Find where the given text appears and provide that cell's center as [X, Y] coordinate. 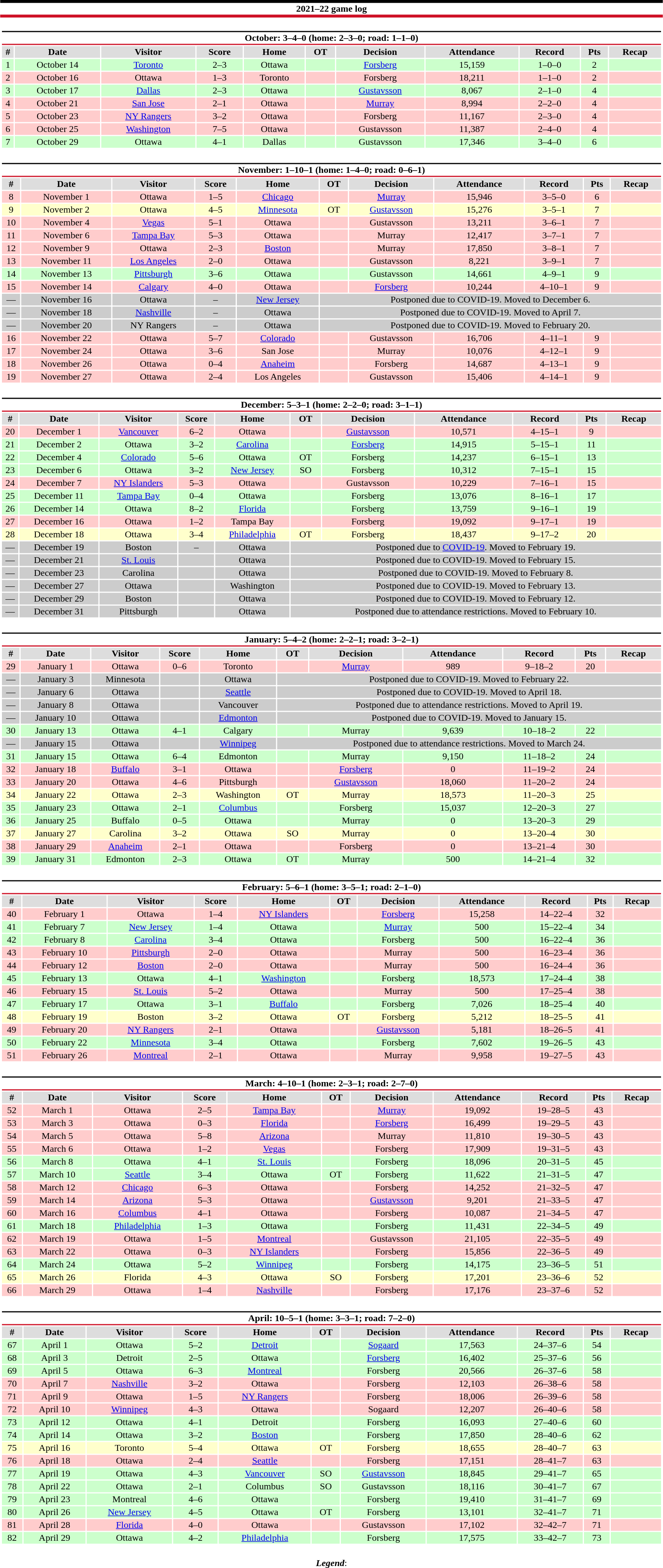
15,856 [478, 1252]
4–15–1 [545, 432]
November 13 [66, 274]
11,431 [478, 1226]
8,067 [472, 91]
December 14 [59, 509]
April 18 [55, 1461]
10,244 [479, 287]
16,093 [472, 1422]
30–41–7 [550, 1486]
15,258 [482, 914]
8–2 [196, 509]
April 16 [55, 1448]
4–11–1 [554, 338]
9–16–1 [545, 509]
Postponed due to COVID-19. Moved to April 18. [469, 692]
19–31–5 [553, 1149]
50 [12, 1042]
February 17 [65, 1004]
18–25–5 [556, 1017]
28–40–6 [550, 1435]
9,150 [453, 757]
Postponed due to attendance restrictions. Moved to February 10. [475, 612]
16 [11, 338]
April 5 [55, 1371]
18,096 [478, 1161]
April 3 [55, 1358]
989 [453, 666]
77 [12, 1474]
6–4 [179, 757]
10,571 [464, 432]
14 [11, 274]
January 22 [55, 795]
13–20–3 [539, 820]
Postponed due to COVID-19. Moved to April 7. [490, 313]
March 12 [57, 1187]
17,201 [478, 1278]
82 [12, 1538]
7,602 [482, 1042]
April 9 [55, 1397]
January 1 [55, 666]
Postponed due to COVID-19. Moved to February 20. [490, 325]
17,151 [472, 1461]
8,994 [472, 103]
12–20–3 [539, 808]
4–2 [196, 1538]
31 [11, 757]
0–5 [179, 820]
12,103 [472, 1383]
February 13 [65, 978]
February: 5–6–1 (home: 3–5–1; road: 2–1–0) [331, 887]
11–18–2 [539, 757]
October 29 [58, 142]
78 [12, 1486]
November 18 [66, 313]
61 [12, 1226]
5–15–1 [545, 444]
29–41–7 [550, 1474]
10–18–2 [539, 731]
April 28 [55, 1525]
15,946 [479, 197]
October 23 [58, 116]
4–9–1 [554, 274]
December 7 [59, 483]
13–21–4 [539, 846]
15,159 [472, 65]
14–21–4 [539, 859]
17,575 [472, 1538]
13,076 [464, 496]
9–17–2 [545, 535]
10,229 [464, 483]
20,566 [472, 1371]
2–1–0 [550, 91]
4–14–1 [554, 377]
3–6–1 [554, 222]
5–7 [216, 338]
9–18–2 [539, 666]
December: 5–3–1 (home: 2–2–0; road: 3–1–1) [331, 405]
2021–22 game log [331, 9]
December 11 [59, 496]
32–41–7 [550, 1512]
19–27–5 [556, 1056]
0–6 [179, 666]
1–1–0 [550, 77]
October 14 [58, 65]
18,437 [464, 535]
February 1 [65, 914]
Postponed due to COVID-19. Moved to January 15. [469, 718]
5,212 [482, 1017]
January 31 [55, 859]
14–22–4 [556, 914]
14,252 [478, 1187]
22–35–5 [553, 1239]
February 19 [65, 1017]
4–10–1 [554, 287]
14,175 [478, 1264]
1–0–0 [550, 65]
23–36–5 [553, 1264]
79 [12, 1499]
18,006 [472, 1397]
November 24 [66, 351]
33 [11, 782]
16–23–4 [556, 953]
Postponed due to attendance restrictions. Moved to March 24. [469, 743]
23–37–6 [553, 1290]
November 2 [66, 210]
18,116 [472, 1486]
2–3–0 [550, 116]
21–32–5 [553, 1187]
19–26–5 [556, 1042]
26–37–6 [550, 1371]
Postponed due to COVID-19. Moved to December 6. [490, 299]
14,915 [464, 444]
46 [12, 991]
14,687 [479, 364]
11,622 [478, 1175]
28 [10, 535]
23 [10, 470]
18–25–4 [556, 1004]
April 26 [55, 1512]
December 6 [59, 470]
January: 5–4–2 (home: 2–2–1; road: 3–2–1) [331, 639]
March 19 [57, 1239]
November 20 [66, 325]
April 19 [55, 1474]
February 26 [65, 1056]
13,211 [479, 222]
April 22 [55, 1486]
16–24–4 [556, 965]
Postponed due to COVID-19. Moved to February 12. [475, 598]
11–19–2 [539, 769]
Postponed due to COVID-19. Moved to February 19. [475, 547]
17,102 [472, 1525]
9,958 [482, 1056]
February 22 [65, 1042]
10 [11, 222]
16–22–4 [556, 940]
Postponed due to attendance restrictions. Moved to April 19. [469, 705]
59 [12, 1200]
13–20–4 [539, 834]
33–42–7 [550, 1538]
5,181 [482, 1030]
November 14 [66, 287]
March: 4–10–1 (home: 2–3–1; road: 2–7–0) [331, 1083]
26–40–6 [550, 1409]
80 [12, 1512]
April: 10–5–1 (home: 3–3–1; road: 7–2–0) [331, 1318]
39 [11, 859]
March 16 [57, 1213]
3–8–1 [554, 248]
19–30–5 [553, 1136]
24–37–6 [550, 1345]
18,655 [472, 1448]
Postponed due to COVID-19. Moved to February 22. [469, 679]
December 4 [59, 458]
68 [12, 1358]
1 [8, 65]
35 [11, 808]
December 31 [59, 612]
12,207 [472, 1409]
3–7–1 [554, 236]
December 27 [59, 586]
December 23 [59, 573]
January 6 [55, 692]
March 5 [57, 1136]
Postponed due to COVID-19. Moved to February 15. [475, 560]
7–5 [220, 129]
3–4–0 [550, 142]
February 8 [65, 940]
February 10 [65, 953]
March 14 [57, 1200]
10,087 [478, 1213]
March 10 [57, 1175]
November 11 [66, 261]
April 12 [55, 1422]
5–1 [216, 222]
31–41–7 [550, 1499]
5–6 [196, 458]
March 1 [57, 1110]
April 29 [55, 1538]
8,221 [479, 261]
13,101 [472, 1512]
53 [12, 1123]
70 [12, 1383]
21–33–5 [553, 1200]
January 3 [55, 679]
44 [12, 965]
October: 3–4–0 (home: 2–3–0; road: 1–1–0) [331, 38]
January 27 [55, 834]
81 [12, 1525]
2–4–0 [550, 129]
April 1 [55, 1345]
22–34–5 [553, 1226]
3–5–1 [554, 210]
December 29 [59, 598]
18,845 [472, 1474]
October 17 [58, 91]
7,026 [482, 1004]
37 [11, 834]
17–25–4 [556, 991]
20–31–5 [553, 1161]
17,563 [472, 1345]
15,037 [453, 808]
48 [12, 1017]
17,346 [472, 142]
December 19 [59, 547]
January 29 [55, 846]
26 [10, 509]
February 20 [65, 1030]
18 [11, 364]
26–38–6 [550, 1383]
January 25 [55, 820]
March 8 [57, 1161]
18–26–5 [556, 1030]
32–42–7 [550, 1525]
6–2 [196, 432]
28–41–7 [550, 1461]
10,312 [464, 470]
17,909 [478, 1149]
19,410 [472, 1499]
March 18 [57, 1226]
16,402 [472, 1358]
November 26 [66, 364]
December 21 [59, 560]
3–5–0 [554, 197]
76 [12, 1461]
18,211 [472, 77]
25–37–6 [550, 1358]
4–13–1 [554, 364]
17–24–4 [556, 978]
November 6 [66, 236]
15,276 [479, 210]
November: 1–10–1 (home: 1–4–0; road: 0–6–1) [331, 170]
January 23 [55, 808]
6–15–1 [545, 458]
8 [11, 197]
7–16–1 [545, 483]
14,237 [464, 458]
November 1 [66, 197]
55 [12, 1149]
17,176 [478, 1290]
March 29 [57, 1290]
19–28–5 [553, 1110]
11,167 [472, 116]
7–15–1 [545, 470]
11,810 [478, 1136]
4–12–1 [554, 351]
11–20–3 [539, 795]
22–36–5 [553, 1252]
9,639 [453, 731]
December 16 [59, 521]
5 [8, 116]
42 [12, 940]
5–4 [196, 1448]
21–31–5 [553, 1175]
11,387 [472, 129]
8–16–1 [545, 496]
26–39–6 [550, 1397]
Postponed due to COVID-19. Moved to February 13. [475, 586]
January 8 [55, 705]
November 4 [66, 222]
April 7 [55, 1383]
February 7 [65, 927]
21 [10, 444]
November 9 [66, 248]
11–20–2 [539, 782]
66 [12, 1290]
March 22 [57, 1252]
9–17–1 [545, 521]
21–34–5 [553, 1213]
74 [12, 1435]
15,406 [479, 377]
November 22 [66, 338]
March 24 [57, 1264]
75 [12, 1448]
January 20 [55, 782]
2–2–0 [550, 103]
64 [12, 1264]
12,417 [479, 236]
April 23 [55, 1499]
16,706 [479, 338]
March 6 [57, 1149]
5–8 [205, 1136]
15–22–4 [556, 927]
10,076 [479, 351]
February 15 [65, 991]
Postponed due to COVID-19. Moved to February 8. [475, 573]
October 21 [58, 103]
April 14 [55, 1435]
March 3 [57, 1123]
57 [12, 1175]
18,060 [453, 782]
16,499 [478, 1123]
November 16 [66, 299]
27–40–6 [550, 1422]
9,201 [478, 1200]
October 16 [58, 77]
13,759 [464, 509]
October 25 [58, 129]
April 10 [55, 1409]
23–36–6 [553, 1278]
December 18 [59, 535]
January 18 [55, 769]
3 [8, 91]
December 1 [59, 432]
January 13 [55, 731]
February 12 [65, 965]
14,661 [479, 274]
3–9–1 [554, 261]
28–40–7 [550, 1448]
72 [12, 1409]
19–29–5 [553, 1123]
January 10 [55, 718]
March 26 [57, 1278]
November 27 [66, 377]
December 2 [59, 444]
12 [11, 248]
21,105 [478, 1239]
